Pinpoint the cell where the given text exists, returning its (X, Y) midpoint coordinate. 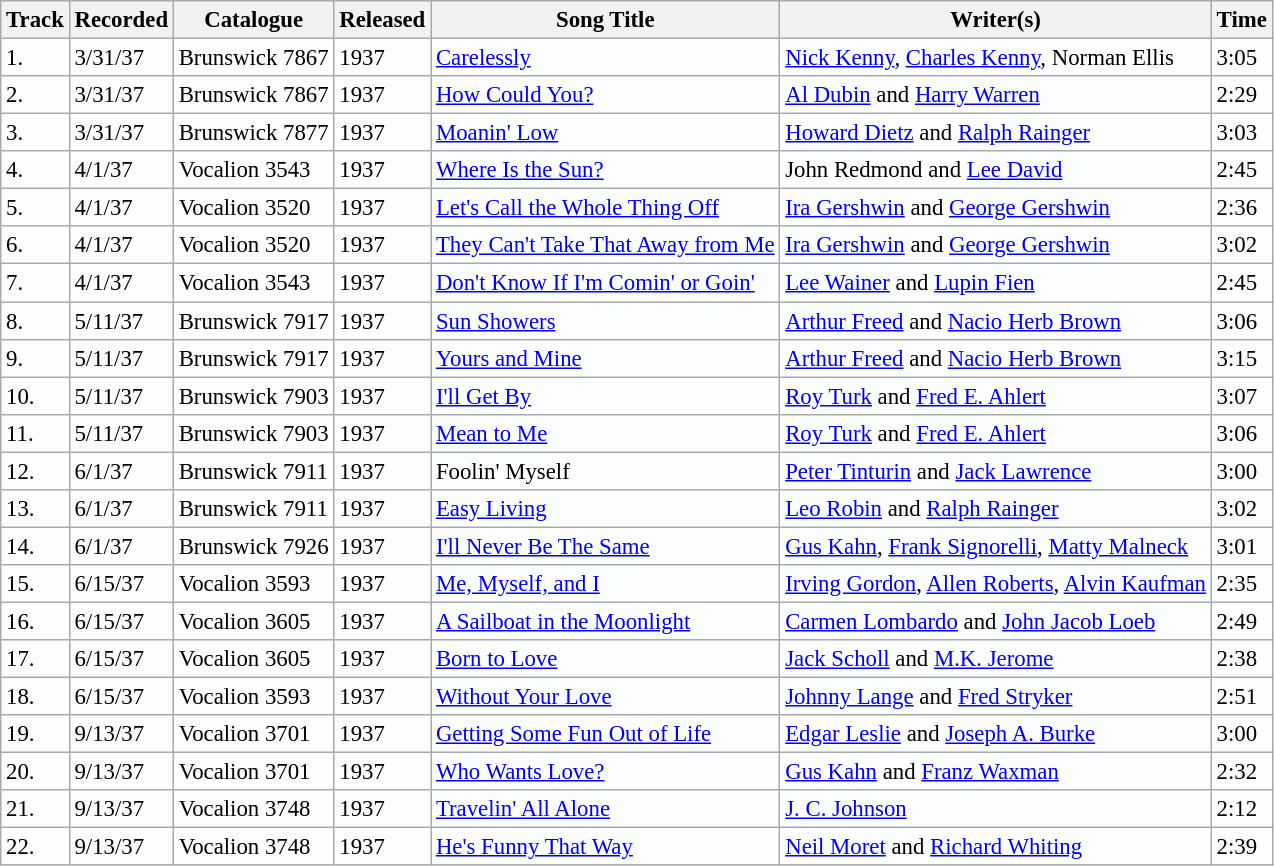
11. (35, 433)
Irving Gordon, Allen Roberts, Alvin Kaufman (996, 584)
Me, Myself, and I (606, 584)
Recorded (121, 20)
3. (35, 133)
Johnny Lange and Fred Stryker (996, 697)
2:32 (1242, 772)
6. (35, 245)
Born to Love (606, 659)
18. (35, 697)
Howard Dietz and Ralph Rainger (996, 133)
7. (35, 283)
Travelin' All Alone (606, 809)
Edgar Leslie and Joseph A. Burke (996, 734)
19. (35, 734)
17. (35, 659)
Song Title (606, 20)
Let's Call the Whole Thing Off (606, 208)
I'll Get By (606, 396)
3:03 (1242, 133)
2:12 (1242, 809)
Getting Some Fun Out of Life (606, 734)
3:15 (1242, 358)
5. (35, 208)
21. (35, 809)
3:07 (1242, 396)
8. (35, 321)
9. (35, 358)
3:01 (1242, 546)
Mean to Me (606, 433)
How Could You? (606, 95)
He's Funny That Way (606, 847)
2:49 (1242, 621)
2:39 (1242, 847)
Lee Wainer and Lupin Fien (996, 283)
13. (35, 509)
14. (35, 546)
Nick Kenny, Charles Kenny, Norman Ellis (996, 58)
2:36 (1242, 208)
Brunswick 7926 (254, 546)
22. (35, 847)
Catalogue (254, 20)
I'll Never Be The Same (606, 546)
20. (35, 772)
Writer(s) (996, 20)
Neil Moret and Richard Whiting (996, 847)
Sun Showers (606, 321)
12. (35, 471)
Peter Tinturin and Jack Lawrence (996, 471)
A Sailboat in the Moonlight (606, 621)
J. C. Johnson (996, 809)
Easy Living (606, 509)
4. (35, 170)
Without Your Love (606, 697)
2:35 (1242, 584)
Don't Know If I'm Comin' or Goin' (606, 283)
2:51 (1242, 697)
Al Dubin and Harry Warren (996, 95)
2:29 (1242, 95)
2:38 (1242, 659)
Moanin' Low (606, 133)
Who Wants Love? (606, 772)
Gus Kahn, Frank Signorelli, Matty Malneck (996, 546)
Carelessly (606, 58)
3:05 (1242, 58)
16. (35, 621)
15. (35, 584)
Released (382, 20)
Where Is the Sun? (606, 170)
Foolin' Myself (606, 471)
Gus Kahn and Franz Waxman (996, 772)
Time (1242, 20)
Jack Scholl and M.K. Jerome (996, 659)
Brunswick 7877 (254, 133)
Leo Robin and Ralph Rainger (996, 509)
Track (35, 20)
2. (35, 95)
1. (35, 58)
Carmen Lombardo and John Jacob Loeb (996, 621)
10. (35, 396)
John Redmond and Lee David (996, 170)
Yours and Mine (606, 358)
They Can't Take That Away from Me (606, 245)
